Detect which cell encompasses the target text, then output its [X, Y] center coordinate. 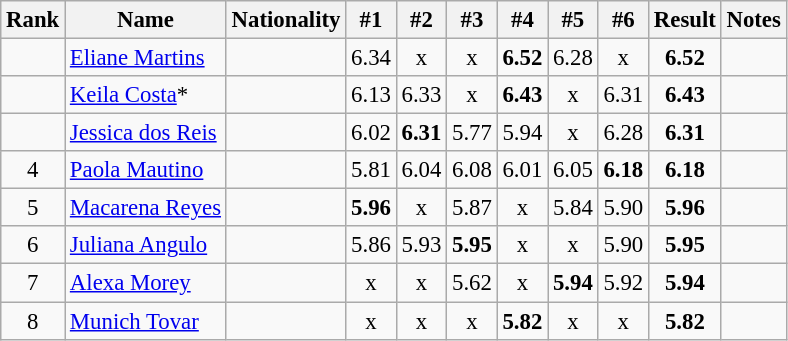
6.04 [421, 170]
Nationality [286, 20]
#1 [371, 20]
8 [33, 321]
5.87 [472, 208]
Keila Costa* [146, 95]
#4 [522, 20]
5.93 [421, 245]
Munich Tovar [146, 321]
Macarena Reyes [146, 208]
6.13 [371, 95]
Notes [754, 20]
5 [33, 208]
Alexa Morey [146, 283]
#2 [421, 20]
#6 [623, 20]
6.08 [472, 170]
5.62 [472, 283]
6.01 [522, 170]
6 [33, 245]
6.33 [421, 95]
6.02 [371, 133]
Rank [33, 20]
Juliana Angulo [146, 245]
5.81 [371, 170]
5.92 [623, 283]
Paola Mautino [146, 170]
Eliane Martins [146, 58]
5.77 [472, 133]
6.34 [371, 58]
4 [33, 170]
7 [33, 283]
5.84 [573, 208]
5.86 [371, 245]
Jessica dos Reis [146, 133]
Name [146, 20]
#5 [573, 20]
6.05 [573, 170]
Result [686, 20]
#3 [472, 20]
